Pinpoint the cell where the given text exists, returning its (x, y) midpoint coordinate. 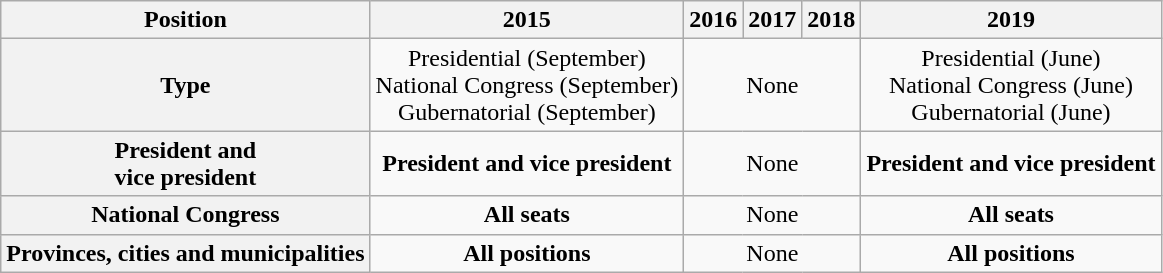
President andvice president (186, 164)
Type (186, 85)
Presidential (September)National Congress (September)Gubernatorial (September) (527, 85)
Presidential (June)National Congress (June)Gubernatorial (June) (1011, 85)
2015 (527, 20)
2016 (714, 20)
Position (186, 20)
Provinces, cities and municipalities (186, 253)
2017 (772, 20)
2019 (1011, 20)
National Congress (186, 215)
2018 (832, 20)
